Find where the given text appears and provide that cell's center as (x, y) coordinate. 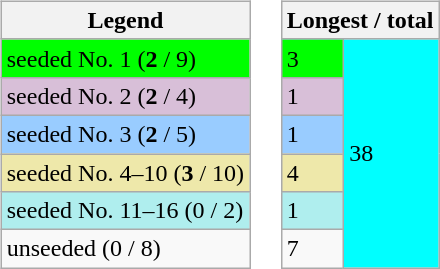
seeded No. 2 (2 / 4) (125, 96)
4 (312, 173)
seeded No. 4–10 (3 / 10) (125, 173)
seeded No. 3 (2 / 5) (125, 134)
Longest / total (360, 20)
Legend (125, 20)
7 (312, 249)
seeded No. 11–16 (0 / 2) (125, 211)
seeded No. 1 (2 / 9) (125, 58)
3 (312, 58)
unseeded (0 / 8) (125, 249)
38 (392, 153)
